Search for the cell housing the specified text and yield its (x, y) center coordinate. 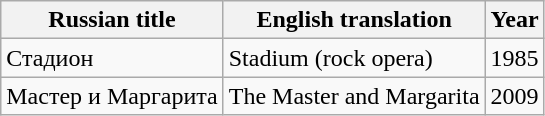
Мастер и Маргарита (112, 96)
1985 (514, 58)
2009 (514, 96)
Stadium (rock opera) (354, 58)
English translation (354, 20)
The Master and Margarita (354, 96)
Russian title (112, 20)
Стадион (112, 58)
Year (514, 20)
